Determine the [X, Y] coordinate at the center of the cell enclosing the given text.  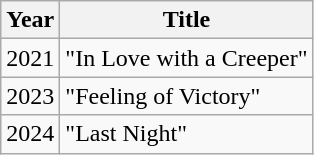
"Last Night" [186, 134]
"Feeling of Victory" [186, 96]
"In Love with a Creeper" [186, 58]
2024 [30, 134]
2021 [30, 58]
Title [186, 20]
Year [30, 20]
2023 [30, 96]
